Search for the cell housing the specified text and yield its (x, y) center coordinate. 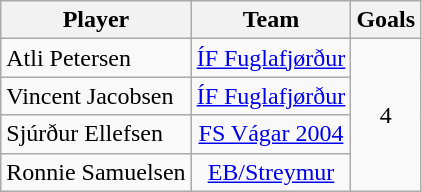
Team (271, 20)
FS Vágar 2004 (271, 134)
Atli Petersen (96, 58)
Vincent Jacobsen (96, 96)
4 (386, 115)
Goals (386, 20)
Ronnie Samuelsen (96, 172)
Sjúrður Ellefsen (96, 134)
Player (96, 20)
EB/Streymur (271, 172)
